Scan for the cell matching the given text and deliver its (X, Y) coordinate at center. 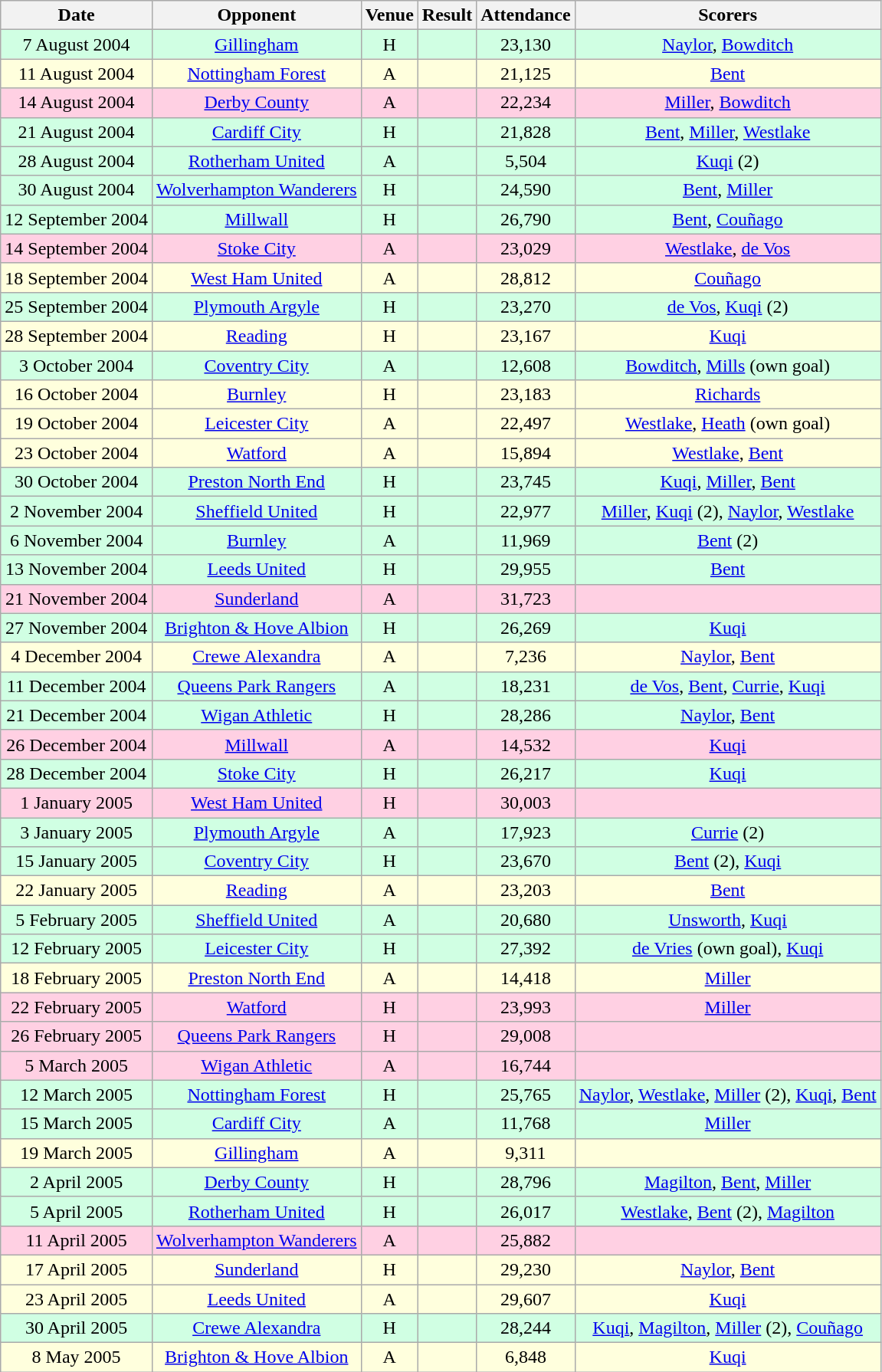
23,993 (526, 1007)
6,848 (526, 1357)
15 March 2005 (77, 1124)
19 March 2005 (77, 1153)
21 December 2004 (77, 715)
Scorers (728, 15)
12 March 2005 (77, 1095)
1 January 2005 (77, 803)
Kuqi, Miller, Bent (728, 482)
11 December 2004 (77, 686)
22 January 2005 (77, 891)
12 September 2004 (77, 219)
23,270 (526, 307)
Currie (2) (728, 832)
4 December 2004 (77, 657)
14,418 (526, 978)
Bowditch, Mills (own goal) (728, 366)
11 April 2005 (77, 1240)
28,796 (526, 1182)
28 December 2004 (77, 773)
Westlake, de Vos (728, 248)
5 February 2005 (77, 920)
5 March 2005 (77, 1065)
30 August 2004 (77, 190)
23,670 (526, 862)
28,286 (526, 715)
14 September 2004 (77, 248)
26,269 (526, 628)
21,828 (526, 132)
Bent (2), Kuqi (728, 862)
17 April 2005 (77, 1269)
12,608 (526, 366)
3 October 2004 (77, 366)
28 August 2004 (77, 161)
14,532 (526, 744)
Bent, Miller, Westlake (728, 132)
11,768 (526, 1124)
Opponent (256, 15)
18,231 (526, 686)
16,744 (526, 1065)
Attendance (526, 15)
de Vos, Kuqi (2) (728, 307)
Naylor, Bowditch (728, 44)
Richards (728, 395)
29,008 (526, 1036)
Miller, Kuqi (2), Naylor, Westlake (728, 511)
28,244 (526, 1328)
Kuqi (2) (728, 161)
Couñago (728, 277)
de Vos, Bent, Currie, Kuqi (728, 686)
21,125 (526, 74)
7 August 2004 (77, 44)
15 January 2005 (77, 862)
19 October 2004 (77, 424)
Miller, Bowditch (728, 103)
Westlake, Heath (own goal) (728, 424)
11 August 2004 (77, 74)
16 October 2004 (77, 395)
Magilton, Bent, Miller (728, 1182)
Westlake, Bent (728, 453)
30,003 (526, 803)
24,590 (526, 190)
Bent, Miller (728, 190)
Venue (389, 15)
22 February 2005 (77, 1007)
9,311 (526, 1153)
2 April 2005 (77, 1182)
13 November 2004 (77, 569)
27 November 2004 (77, 628)
23,745 (526, 482)
Bent, Couñago (728, 219)
29,607 (526, 1299)
Unsworth, Kuqi (728, 920)
5 April 2005 (77, 1211)
20,680 (526, 920)
30 April 2005 (77, 1328)
25,765 (526, 1095)
23,183 (526, 395)
de Vries (own goal), Kuqi (728, 949)
8 May 2005 (77, 1357)
23 April 2005 (77, 1299)
31,723 (526, 599)
Naylor, Westlake, Miller (2), Kuqi, Bent (728, 1095)
Date (77, 15)
3 January 2005 (77, 832)
26 February 2005 (77, 1036)
26,217 (526, 773)
22,977 (526, 511)
30 October 2004 (77, 482)
5,504 (526, 161)
27,392 (526, 949)
15,894 (526, 453)
28 September 2004 (77, 336)
25,882 (526, 1240)
29,955 (526, 569)
29,230 (526, 1269)
11,969 (526, 540)
23,167 (526, 336)
22,234 (526, 103)
23 October 2004 (77, 453)
23,130 (526, 44)
25 September 2004 (77, 307)
18 February 2005 (77, 978)
28,812 (526, 277)
Bent (2) (728, 540)
12 February 2005 (77, 949)
21 August 2004 (77, 132)
6 November 2004 (77, 540)
26,790 (526, 219)
2 November 2004 (77, 511)
Result (447, 15)
21 November 2004 (77, 599)
23,203 (526, 891)
18 September 2004 (77, 277)
26 December 2004 (77, 744)
Westlake, Bent (2), Magilton (728, 1211)
17,923 (526, 832)
7,236 (526, 657)
23,029 (526, 248)
Kuqi, Magilton, Miller (2), Couñago (728, 1328)
14 August 2004 (77, 103)
26,017 (526, 1211)
22,497 (526, 424)
